Determine the [x, y] coordinate at the center of the cell enclosing the given text.  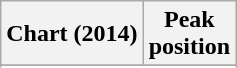
Peakposition [189, 34]
Chart (2014) [72, 34]
